From the cell containing the given text, extract its center point as (x, y) coordinate. 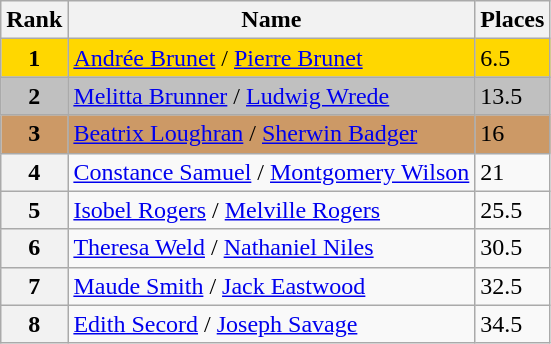
Andrée Brunet / Pierre Brunet (272, 58)
6 (34, 248)
Beatrix Loughran / Sherwin Badger (272, 134)
7 (34, 286)
Melitta Brunner / Ludwig Wrede (272, 96)
6.5 (512, 58)
2 (34, 96)
Isobel Rogers / Melville Rogers (272, 210)
Edith Secord / Joseph Savage (272, 324)
13.5 (512, 96)
Theresa Weld / Nathaniel Niles (272, 248)
32.5 (512, 286)
30.5 (512, 248)
16 (512, 134)
4 (34, 172)
Constance Samuel / Montgomery Wilson (272, 172)
5 (34, 210)
Maude Smith / Jack Eastwood (272, 286)
1 (34, 58)
Places (512, 20)
Name (272, 20)
Rank (34, 20)
3 (34, 134)
34.5 (512, 324)
25.5 (512, 210)
21 (512, 172)
8 (34, 324)
